Provide the [X, Y] coordinate of the cell's center where the given text is located.  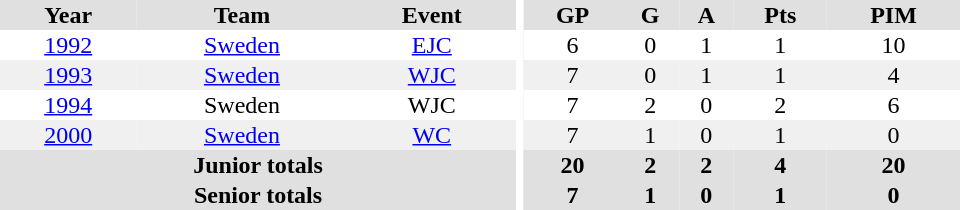
1993 [68, 75]
Team [242, 15]
1994 [68, 105]
Pts [781, 15]
10 [894, 45]
WC [432, 135]
G [650, 15]
1992 [68, 45]
Junior totals [258, 165]
Year [68, 15]
GP [572, 15]
PIM [894, 15]
EJC [432, 45]
Senior totals [258, 195]
2000 [68, 135]
Event [432, 15]
A [706, 15]
